Search for the cell housing the specified text and yield its [x, y] center coordinate. 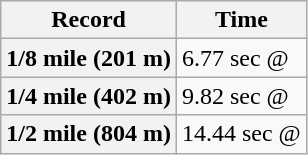
9.82 sec @ [241, 96]
1/2 mile (804 m) [89, 134]
Record [89, 20]
14.44 sec @ [241, 134]
1/4 mile (402 m) [89, 96]
Time [241, 20]
1/8 mile (201 m) [89, 58]
6.77 sec @ [241, 58]
